Capture the cell that displays the provided text and extract its [X, Y] central coordinate. 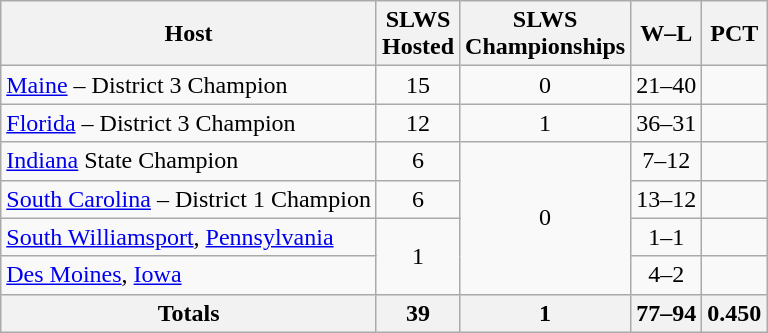
15 [418, 85]
SLWSChampionships [546, 34]
SLWSHosted [418, 34]
PCT [734, 34]
South Williamsport, Pennsylvania [189, 237]
Florida – District 3 Champion [189, 123]
W–L [666, 34]
4–2 [666, 275]
77–94 [666, 313]
Maine – District 3 Champion [189, 85]
Indiana State Champion [189, 161]
21–40 [666, 85]
7–12 [666, 161]
13–12 [666, 199]
12 [418, 123]
39 [418, 313]
South Carolina – District 1 Champion [189, 199]
Des Moines, Iowa [189, 275]
Host [189, 34]
0.450 [734, 313]
36–31 [666, 123]
Totals [189, 313]
1–1 [666, 237]
